Extract the (X, Y) coordinate from the center of the cell holding the provided text.  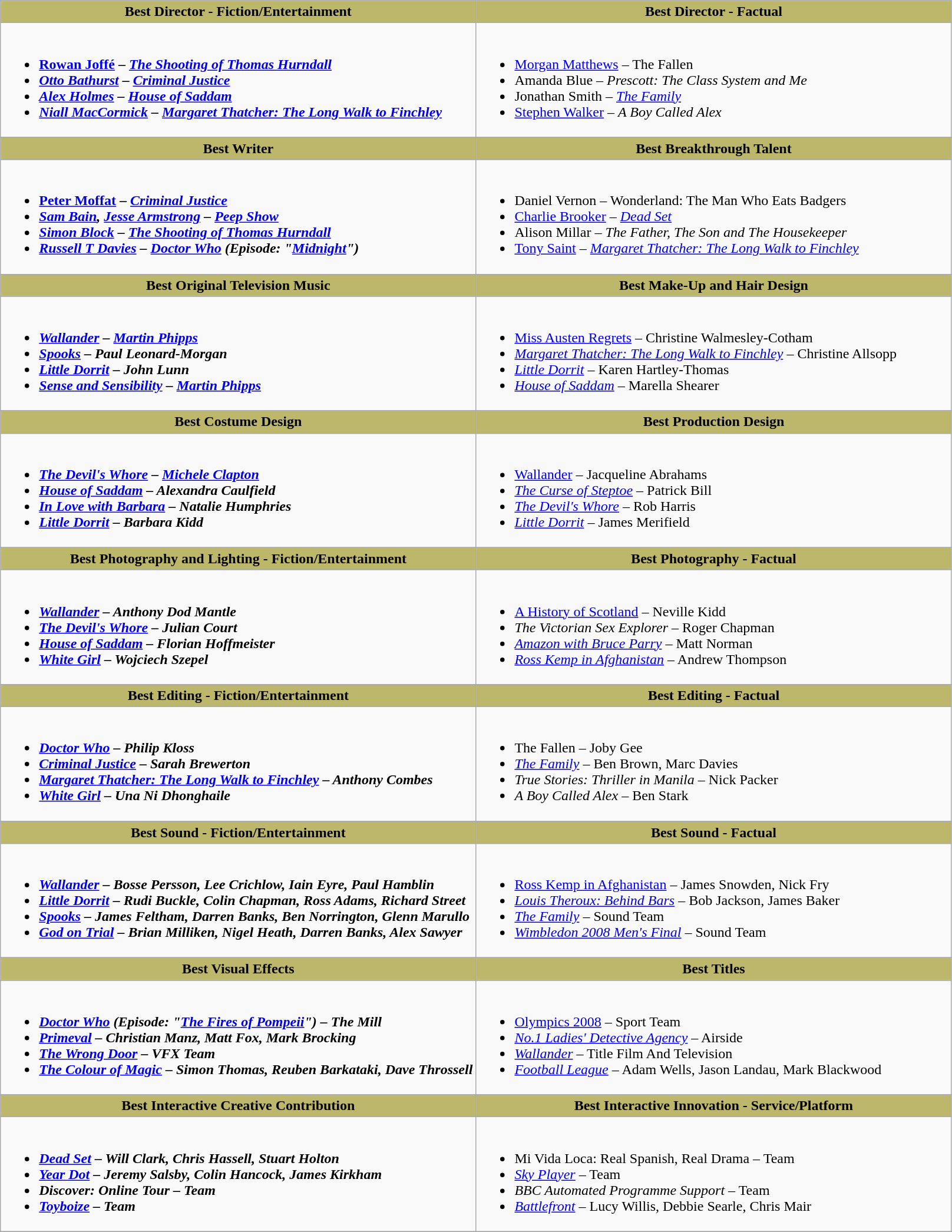
Best Editing - Fiction/Entertainment (238, 695)
Best Visual Effects (238, 969)
Best Interactive Creative Contribution (238, 1106)
Best Sound - Fiction/Entertainment (238, 833)
Wallander – Anthony Dod MantleThe Devil's Whore – Julian CourtHouse of Saddam – Florian HoffmeisterWhite Girl – Wojciech Szepel (238, 627)
Best Photography and Lighting - Fiction/Entertainment (238, 559)
Morgan Matthews – The FallenAmanda Blue – Prescott: The Class System and MeJonathan Smith – The FamilyStephen Walker – A Boy Called Alex (714, 80)
Wallander – Jacqueline AbrahamsThe Curse of Steptoe – Patrick BillThe Devil's Whore – Rob HarrisLittle Dorrit – James Merifield (714, 490)
Best Director - Factual (714, 12)
Wallander – Martin PhippsSpooks – Paul Leonard-MorganLittle Dorrit – John LunnSense and Sensibility – Martin Phipps (238, 354)
Best Editing - Factual (714, 695)
Best Interactive Innovation - Service/Platform (714, 1106)
Best Titles (714, 969)
Best Make-Up and Hair Design (714, 285)
Best Production Design (714, 422)
Best Sound - Factual (714, 833)
Best Breakthrough Talent (714, 148)
Best Writer (238, 148)
Best Director - Fiction/Entertainment (238, 12)
Dead Set – Will Clark, Chris Hassell, Stuart HoltonYear Dot – Jeremy Salsby, Colin Hancock, James KirkhamDiscover: Online Tour – TeamToyboize – Team (238, 1174)
The Devil's Whore – Michele ClaptonHouse of Saddam – Alexandra CaulfieldIn Love with Barbara – Natalie HumphriesLittle Dorrit – Barbara Kidd (238, 490)
The Fallen – Joby GeeThe Family – Ben Brown, Marc DaviesTrue Stories: Thriller in Manila – Nick PackerA Boy Called Alex – Ben Stark (714, 764)
Best Costume Design (238, 422)
Best Photography - Factual (714, 559)
Best Original Television Music (238, 285)
